Return (X, Y) of the center of cell containing provided text 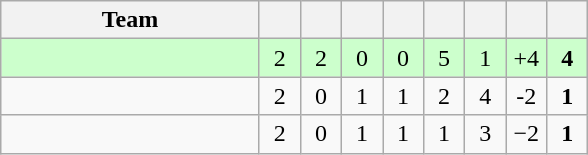
-2 (526, 96)
Team (130, 20)
5 (444, 58)
−2 (526, 134)
3 (486, 134)
+4 (526, 58)
